For the text-containing cell, return its midpoint in [X, Y] coordinate format. 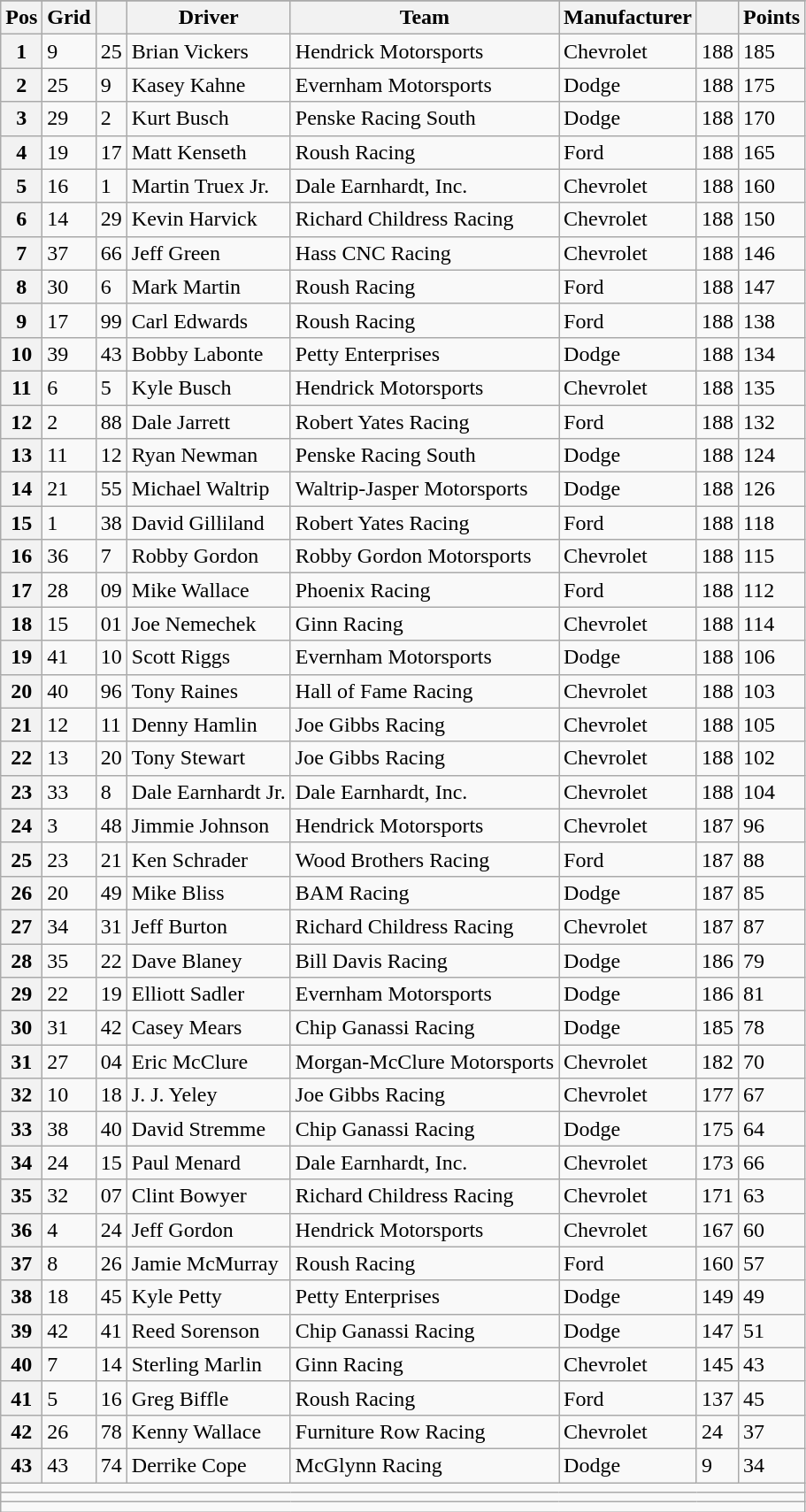
182 [717, 1062]
145 [717, 1364]
60 [771, 1230]
Ken Schrader [209, 859]
07 [111, 1196]
01 [111, 624]
114 [771, 624]
102 [771, 758]
David Stremme [209, 1129]
J. J. Yeley [209, 1095]
67 [771, 1095]
Bill Davis Racing [425, 960]
74 [111, 1465]
Casey Mears [209, 1028]
Pos [21, 18]
Wood Brothers Racing [425, 859]
48 [111, 825]
137 [717, 1398]
118 [771, 523]
Ryan Newman [209, 456]
167 [717, 1230]
Carl Edwards [209, 320]
Dale Jarrett [209, 422]
135 [771, 388]
112 [771, 590]
Phoenix Racing [425, 590]
Bobby Labonte [209, 354]
Matt Kenseth [209, 152]
Dave Blaney [209, 960]
173 [717, 1163]
Derrike Cope [209, 1465]
Dale Earnhardt Jr. [209, 792]
Jamie McMurray [209, 1263]
Jeff Gordon [209, 1230]
Team [425, 18]
57 [771, 1263]
149 [717, 1297]
Tony Stewart [209, 758]
Morgan-McClure Motorsports [425, 1062]
Scott Riggs [209, 657]
104 [771, 792]
Kyle Petty [209, 1297]
146 [771, 253]
Reed Sorenson [209, 1331]
106 [771, 657]
Eric McClure [209, 1062]
Grid [69, 18]
Joe Nemechek [209, 624]
Paul Menard [209, 1163]
Robby Gordon Motorsports [425, 556]
Furniture Row Racing [425, 1431]
105 [771, 725]
Waltrip-Jasper Motorsports [425, 489]
Clint Bowyer [209, 1196]
85 [771, 893]
Jeff Green [209, 253]
Brian Vickers [209, 51]
Hass CNC Racing [425, 253]
BAM Racing [425, 893]
99 [111, 320]
McGlynn Racing [425, 1465]
Kasey Kahne [209, 85]
Mark Martin [209, 287]
134 [771, 354]
Sterling Marlin [209, 1364]
09 [111, 590]
115 [771, 556]
Mike Bliss [209, 893]
63 [771, 1196]
81 [771, 994]
Kurt Busch [209, 119]
165 [771, 152]
Manufacturer [628, 18]
David Gilliland [209, 523]
Jeff Burton [209, 926]
171 [717, 1196]
79 [771, 960]
Kenny Wallace [209, 1431]
04 [111, 1062]
Points [771, 18]
126 [771, 489]
Martin Truex Jr. [209, 186]
103 [771, 691]
51 [771, 1331]
124 [771, 456]
Mike Wallace [209, 590]
170 [771, 119]
Tony Raines [209, 691]
138 [771, 320]
55 [111, 489]
64 [771, 1129]
87 [771, 926]
Jimmie Johnson [209, 825]
Elliott Sadler [209, 994]
70 [771, 1062]
Greg Biffle [209, 1398]
177 [717, 1095]
Kevin Harvick [209, 219]
Robby Gordon [209, 556]
Michael Waltrip [209, 489]
Driver [209, 18]
Denny Hamlin [209, 725]
Kyle Busch [209, 388]
Hall of Fame Racing [425, 691]
132 [771, 422]
150 [771, 219]
